Scan for the cell matching the given text and deliver its [X, Y] coordinate at center. 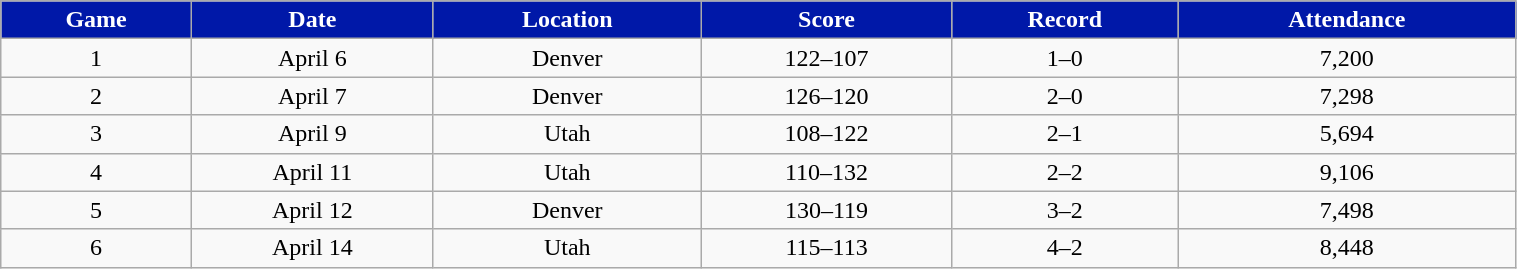
Record [1065, 20]
2–0 [1065, 96]
9,106 [1347, 172]
April 7 [312, 96]
8,448 [1347, 248]
2 [96, 96]
5 [96, 210]
April 11 [312, 172]
1–0 [1065, 58]
Score [826, 20]
April 14 [312, 248]
5,694 [1347, 134]
Date [312, 20]
Location [567, 20]
6 [96, 248]
3 [96, 134]
April 12 [312, 210]
Game [96, 20]
Attendance [1347, 20]
110–132 [826, 172]
122–107 [826, 58]
130–119 [826, 210]
7,298 [1347, 96]
1 [96, 58]
108–122 [826, 134]
April 9 [312, 134]
4 [96, 172]
115–113 [826, 248]
3–2 [1065, 210]
April 6 [312, 58]
2–2 [1065, 172]
4–2 [1065, 248]
7,200 [1347, 58]
7,498 [1347, 210]
2–1 [1065, 134]
126–120 [826, 96]
